Identify which cell holds the provided text, then report its (x, y) central coordinate. 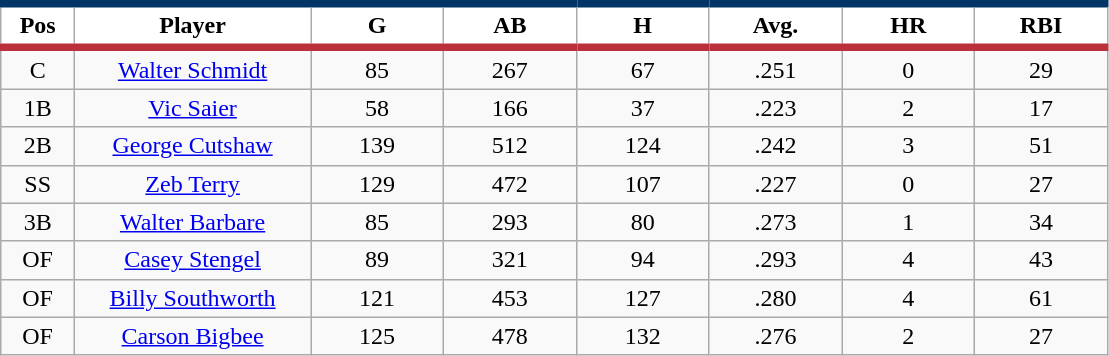
G (378, 26)
453 (510, 298)
132 (642, 336)
.251 (776, 68)
139 (378, 146)
.242 (776, 146)
Carson Bigbee (193, 336)
51 (1042, 146)
267 (510, 68)
George Cutshaw (193, 146)
67 (642, 68)
Walter Barbare (193, 222)
Vic Saier (193, 108)
34 (1042, 222)
43 (1042, 260)
AB (510, 26)
2B (38, 146)
3 (908, 146)
166 (510, 108)
Pos (38, 26)
.280 (776, 298)
Casey Stengel (193, 260)
94 (642, 260)
80 (642, 222)
17 (1042, 108)
321 (510, 260)
Walter Schmidt (193, 68)
3B (38, 222)
.227 (776, 184)
37 (642, 108)
121 (378, 298)
107 (642, 184)
472 (510, 184)
129 (378, 184)
.273 (776, 222)
.276 (776, 336)
C (38, 68)
61 (1042, 298)
293 (510, 222)
HR (908, 26)
Billy Southworth (193, 298)
127 (642, 298)
58 (378, 108)
H (642, 26)
.223 (776, 108)
Player (193, 26)
1 (908, 222)
Avg. (776, 26)
478 (510, 336)
Zeb Terry (193, 184)
RBI (1042, 26)
512 (510, 146)
124 (642, 146)
89 (378, 260)
29 (1042, 68)
1B (38, 108)
SS (38, 184)
125 (378, 336)
.293 (776, 260)
